From the cell containing the given text, extract its center point as (X, Y) coordinate. 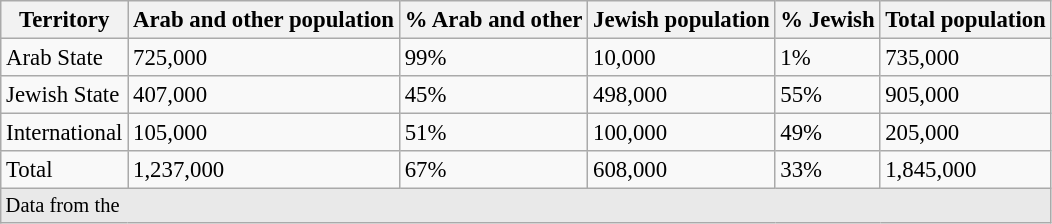
Total (64, 170)
49% (828, 133)
105,000 (264, 133)
Jewish State (64, 95)
1% (828, 58)
407,000 (264, 95)
10,000 (682, 58)
Jewish population (682, 20)
45% (493, 95)
100,000 (682, 133)
Data from the (526, 206)
608,000 (682, 170)
205,000 (966, 133)
33% (828, 170)
905,000 (966, 95)
51% (493, 133)
International (64, 133)
Territory (64, 20)
% Jewish (828, 20)
Arab and other population (264, 20)
Total population (966, 20)
Arab State (64, 58)
498,000 (682, 95)
735,000 (966, 58)
99% (493, 58)
55% (828, 95)
67% (493, 170)
% Arab and other (493, 20)
1,237,000 (264, 170)
1,845,000 (966, 170)
725,000 (264, 58)
